Detect which cell encompasses the target text, then output its [x, y] center coordinate. 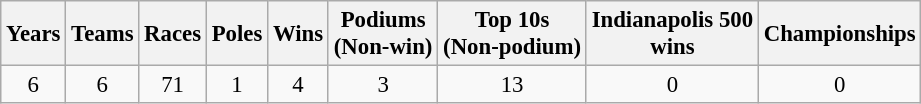
Races [173, 34]
Championships [840, 34]
71 [173, 85]
Teams [102, 34]
1 [236, 85]
Indianapolis 500wins [672, 34]
3 [382, 85]
Top 10s(Non-podium) [512, 34]
13 [512, 85]
Poles [236, 34]
Wins [298, 34]
Years [34, 34]
4 [298, 85]
Podiums(Non-win) [382, 34]
